Output the (X, Y) coordinate of the center of the cell containing the given text.  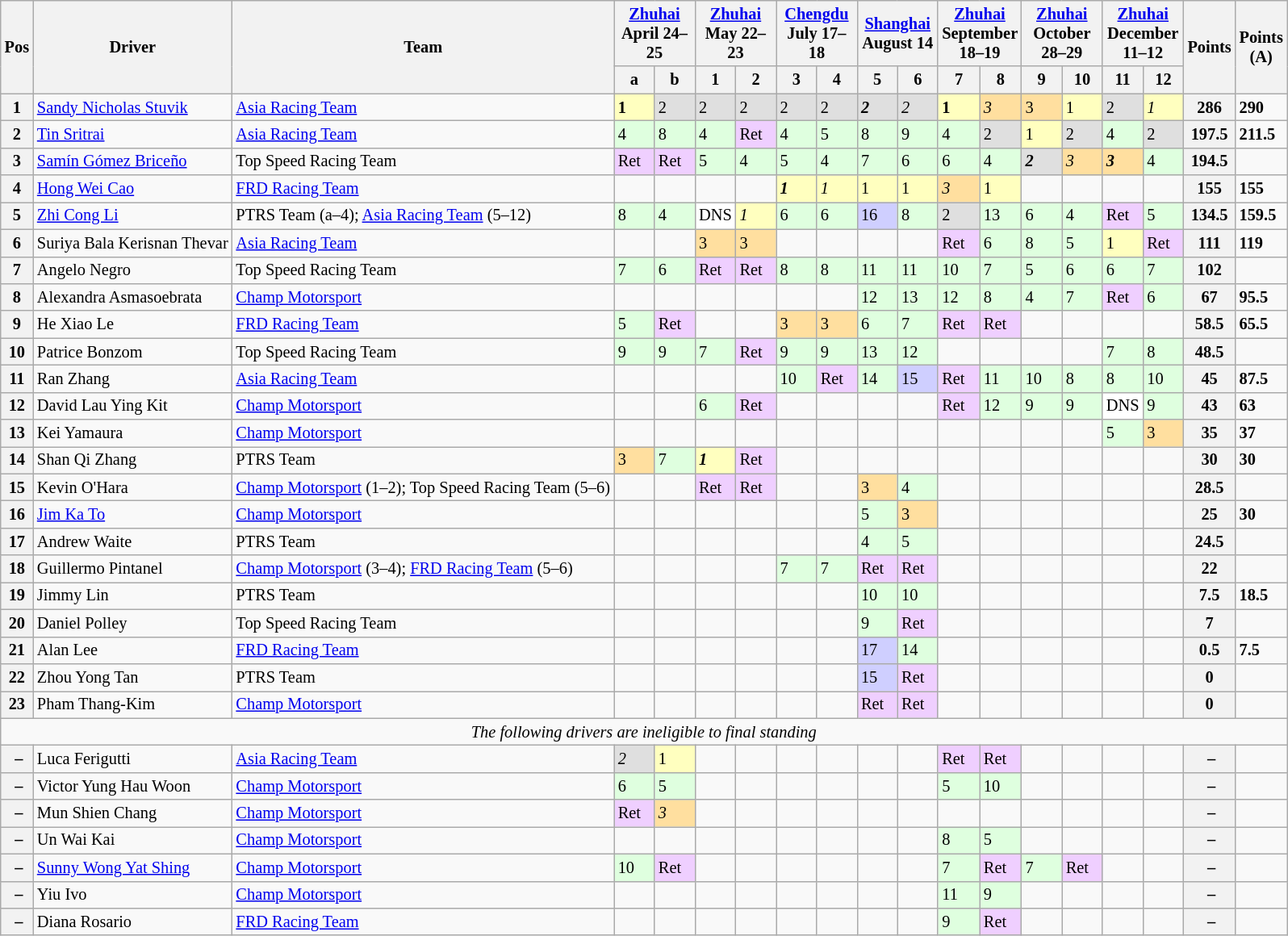
Jim Ka To (132, 514)
63 (1261, 406)
211.5 (1261, 134)
ChengduJuly 17–18 (817, 33)
b (675, 80)
Shan Qi Zhang (132, 460)
19 (17, 595)
Champ Motorsport (3–4); FRD Racing Team (5–6) (423, 569)
Pos (17, 47)
Guillermo Pintanel (132, 569)
ZhuhaiDecember 11–12 (1143, 33)
Team (423, 47)
David Lau Ying Kit (132, 406)
Zhi Cong Li (132, 215)
PTRS Team (a–4); Asia Racing Team (5–12) (423, 215)
28.5 (1210, 487)
ZhuhaiApril 24–25 (654, 33)
48.5 (1210, 352)
ZhuhaiOctober 28–29 (1062, 33)
159.5 (1261, 215)
111 (1210, 243)
Kevin O'Hara (132, 487)
67 (1210, 297)
ZhuhaiSeptember 18–19 (980, 33)
Angelo Negro (132, 270)
20 (17, 623)
Tin Sritrai (132, 134)
197.5 (1210, 134)
43 (1210, 406)
Driver (132, 47)
45 (1210, 378)
Mun Shien Chang (132, 813)
Patrice Bonzom (132, 352)
23 (17, 704)
Victor Yung Hau Woon (132, 786)
Ran Zhang (132, 378)
Kei Yamaura (132, 433)
Andrew Waite (132, 541)
Sunny Wong Yat Shing (132, 867)
95.5 (1261, 297)
Luca Ferigutti (132, 758)
58.5 (1210, 324)
Points (1210, 47)
25 (1210, 514)
286 (1210, 107)
Hong Wei Cao (132, 189)
Daniel Polley (132, 623)
a (634, 80)
Samín Gómez Briceño (132, 161)
102 (1210, 270)
24.5 (1210, 541)
Sandy Nicholas Stuvik (132, 107)
134.5 (1210, 215)
Champ Motorsport (1–2); Top Speed Racing Team (5–6) (423, 487)
Points(A) (1261, 47)
Alexandra Asmasoebrata (132, 297)
37 (1261, 433)
0.5 (1210, 650)
Suriya Bala Kerisnan Thevar (132, 243)
Alan Lee (132, 650)
65.5 (1261, 324)
ShanghaiAugust 14 (897, 33)
Zhou Yong Tan (132, 677)
Yiu Ivo (132, 895)
18 (17, 569)
87.5 (1261, 378)
Diana Rosario (132, 921)
Pham Thang-Kim (132, 704)
The following drivers are ineligible to final standing (644, 732)
Un Wai Kai (132, 840)
He Xiao Le (132, 324)
ZhuhaiMay 22–23 (736, 33)
21 (17, 650)
35 (1210, 433)
119 (1261, 243)
194.5 (1210, 161)
Jimmy Lin (132, 595)
290 (1261, 107)
18.5 (1261, 595)
